Extract the (x, y) coordinate from the center of the cell holding the provided text.  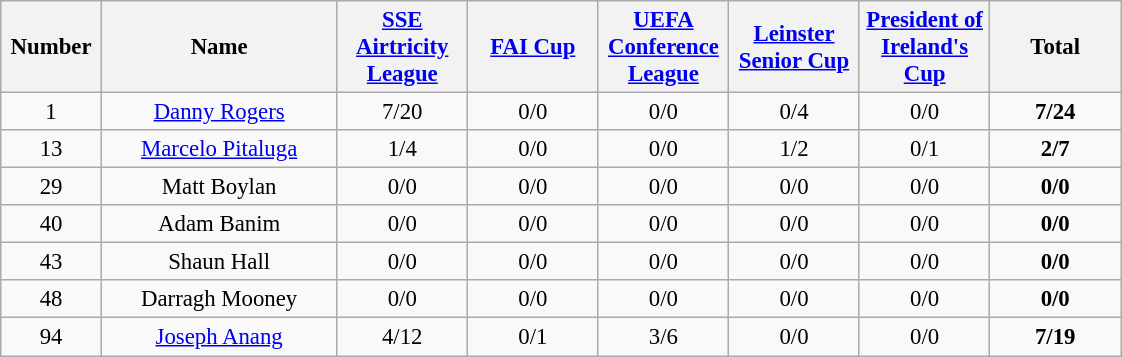
40 (52, 224)
1 (52, 112)
3/6 (664, 337)
0/4 (794, 112)
Marcelo Pitaluga (219, 149)
UEFA Conference League (664, 47)
Matt Boylan (219, 187)
Darragh Mooney (219, 299)
7/19 (1056, 337)
4/12 (402, 337)
1/2 (794, 149)
7/20 (402, 112)
FAI Cup (534, 47)
Leinster Senior Cup (794, 47)
SSE Airtricity League (402, 47)
29 (52, 187)
94 (52, 337)
Name (219, 47)
President of Ireland's Cup (924, 47)
Danny Rogers (219, 112)
Adam Banim (219, 224)
48 (52, 299)
2/7 (1056, 149)
Total (1056, 47)
13 (52, 149)
Joseph Anang (219, 337)
Shaun Hall (219, 262)
43 (52, 262)
1/4 (402, 149)
7/24 (1056, 112)
Number (52, 47)
